Provide the [X, Y] coordinate of the cell's center where the given text is located.  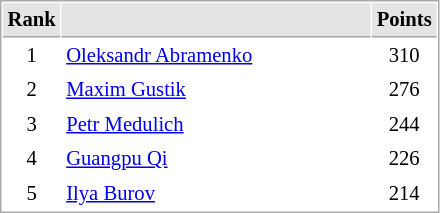
276 [404, 90]
226 [404, 158]
1 [32, 56]
310 [404, 56]
Ilya Burov [216, 194]
3 [32, 124]
2 [32, 90]
Maxim Gustik [216, 90]
5 [32, 194]
Points [404, 20]
244 [404, 124]
4 [32, 158]
Oleksandr Abramenko [216, 56]
Petr Medulich [216, 124]
Rank [32, 20]
214 [404, 194]
Guangpu Qi [216, 158]
